Provide the (X, Y) coordinate of the cell's center where the given text is located.  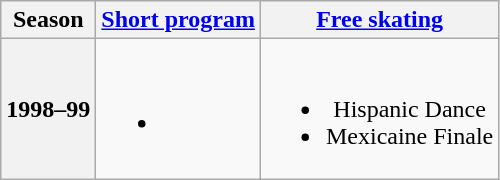
Hispanic Dance Mexicaine Finale (379, 109)
Season (48, 20)
Short program (178, 20)
1998–99 (48, 109)
Free skating (379, 20)
